Identify which cell holds the provided text, then report its [X, Y] central coordinate. 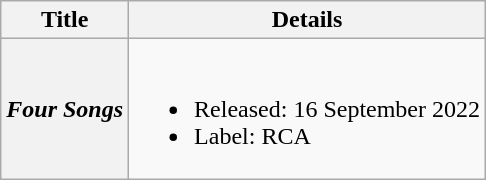
Details [308, 20]
Four Songs [65, 109]
Released: 16 September 2022Label: RCA [308, 109]
Title [65, 20]
